Extract the (X, Y) coordinate from the center of the cell holding the provided text.  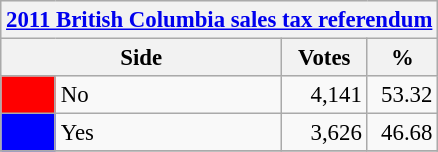
2011 British Columbia sales tax referendum (220, 20)
Side (142, 58)
No (168, 95)
Yes (168, 133)
46.68 (402, 133)
3,626 (324, 133)
53.32 (402, 95)
Votes (324, 58)
4,141 (324, 95)
% (402, 58)
